Detect which cell encompasses the target text, then output its (x, y) center coordinate. 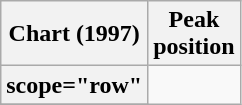
Peakposition (194, 34)
Chart (1997) (74, 34)
scope="row" (74, 85)
